Pinpoint the cell where the given text exists, returning its (x, y) midpoint coordinate. 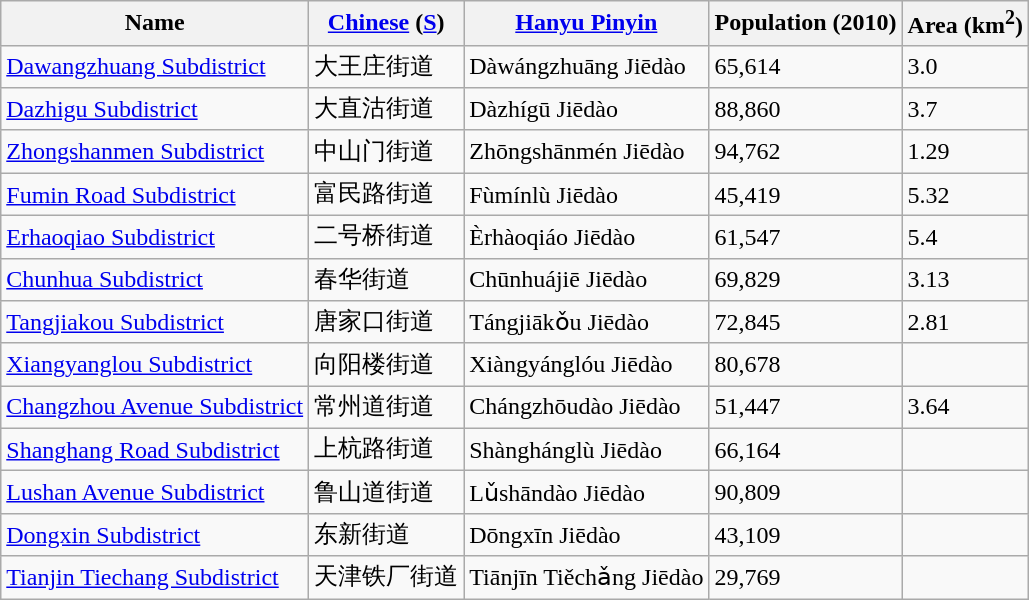
唐家口街道 (386, 322)
向阳楼街道 (386, 364)
Dàwángzhuāng Jiēdào (586, 66)
Tiānjīn Tiěchǎng Jiēdào (586, 578)
45,419 (806, 194)
88,860 (806, 110)
43,109 (806, 534)
3.64 (966, 408)
Hanyu Pinyin (586, 24)
Dazhigu Subdistrict (155, 110)
3.13 (966, 280)
中山门街道 (386, 152)
大直沽街道 (386, 110)
80,678 (806, 364)
春华街道 (386, 280)
Tángjiākǒu Jiēdào (586, 322)
Shànghánglù Jiēdào (586, 450)
Dawangzhuang Subdistrict (155, 66)
Dongxin Subdistrict (155, 534)
Dàzhígū Jiēdào (586, 110)
鲁山道街道 (386, 492)
Shanghang Road Subdistrict (155, 450)
66,164 (806, 450)
72,845 (806, 322)
2.81 (966, 322)
61,547 (806, 238)
Chūnhuájiē Jiēdào (586, 280)
Dōngxīn Jiēdào (586, 534)
Erhaoqiao Subdistrict (155, 238)
Xiàngyánglóu Jiēdào (586, 364)
3.7 (966, 110)
常州道街道 (386, 408)
Chunhua Subdistrict (155, 280)
Lushan Avenue Subdistrict (155, 492)
大王庄街道 (386, 66)
5.32 (966, 194)
Fùmínlù Jiēdào (586, 194)
29,769 (806, 578)
Area (km2) (966, 24)
1.29 (966, 152)
Xiangyanglou Subdistrict (155, 364)
Tianjin Tiechang Subdistrict (155, 578)
富民路街道 (386, 194)
Lǔshāndào Jiēdào (586, 492)
3.0 (966, 66)
Èrhàoqiáo Jiēdào (586, 238)
Changzhou Avenue Subdistrict (155, 408)
69,829 (806, 280)
Population (2010) (806, 24)
90,809 (806, 492)
Zhongshanmen Subdistrict (155, 152)
Chángzhōudào Jiēdào (586, 408)
94,762 (806, 152)
上杭路街道 (386, 450)
Name (155, 24)
天津铁厂街道 (386, 578)
65,614 (806, 66)
5.4 (966, 238)
Zhōngshānmén Jiēdào (586, 152)
Fumin Road Subdistrict (155, 194)
Tangjiakou Subdistrict (155, 322)
Chinese (S) (386, 24)
二号桥街道 (386, 238)
51,447 (806, 408)
东新街道 (386, 534)
